Extract the [x, y] coordinate from the center of the cell holding the provided text.  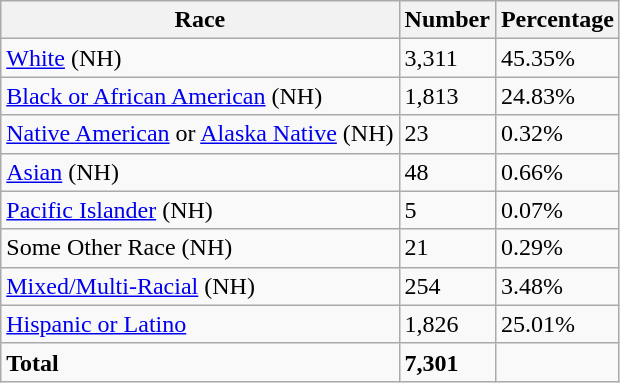
Percentage [557, 20]
1,826 [447, 324]
Black or African American (NH) [200, 96]
Native American or Alaska Native (NH) [200, 134]
7,301 [447, 362]
Asian (NH) [200, 172]
0.66% [557, 172]
Race [200, 20]
1,813 [447, 96]
25.01% [557, 324]
48 [447, 172]
23 [447, 134]
3.48% [557, 286]
Pacific Islander (NH) [200, 210]
0.29% [557, 248]
5 [447, 210]
3,311 [447, 58]
White (NH) [200, 58]
Number [447, 20]
Total [200, 362]
0.07% [557, 210]
Some Other Race (NH) [200, 248]
24.83% [557, 96]
45.35% [557, 58]
0.32% [557, 134]
Hispanic or Latino [200, 324]
21 [447, 248]
254 [447, 286]
Mixed/Multi-Racial (NH) [200, 286]
